Pinpoint the cell where the given text exists, returning its (X, Y) midpoint coordinate. 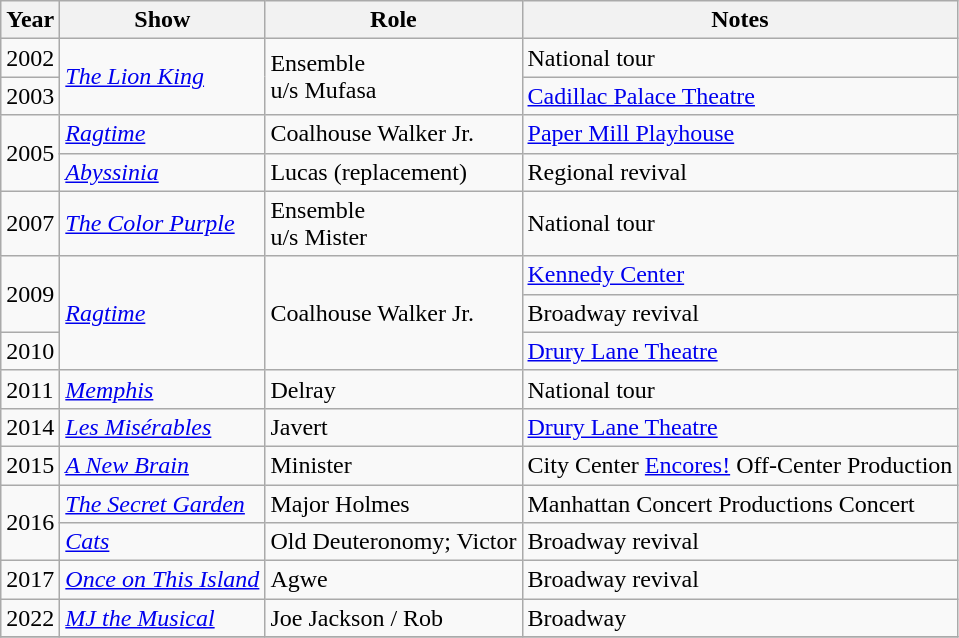
Ensembleu/s Mister (394, 224)
Major Holmes (394, 503)
2010 (30, 351)
Notes (740, 20)
2011 (30, 389)
2022 (30, 618)
Abyssinia (162, 172)
Memphis (162, 389)
Les Misérables (162, 427)
Cats (162, 542)
Regional revival (740, 172)
A New Brain (162, 465)
The Secret Garden (162, 503)
Cadillac Palace Theatre (740, 96)
Delray (394, 389)
2003 (30, 96)
2009 (30, 294)
2016 (30, 522)
Minister (394, 465)
Broadway (740, 618)
Paper Mill Playhouse (740, 134)
Agwe (394, 580)
Lucas (replacement) (394, 172)
2005 (30, 153)
2007 (30, 224)
City Center Encores! Off-Center Production (740, 465)
Manhattan Concert Productions Concert (740, 503)
Joe Jackson / Rob (394, 618)
The Lion King (162, 77)
Role (394, 20)
2017 (30, 580)
Ensembleu/s Mufasa (394, 77)
Once on This Island (162, 580)
The Color Purple (162, 224)
MJ the Musical (162, 618)
Old Deuteronomy; Victor (394, 542)
Javert (394, 427)
Year (30, 20)
Kennedy Center (740, 275)
2002 (30, 58)
2014 (30, 427)
2015 (30, 465)
Show (162, 20)
